Output the [X, Y] coordinate of the center of the cell containing the given text.  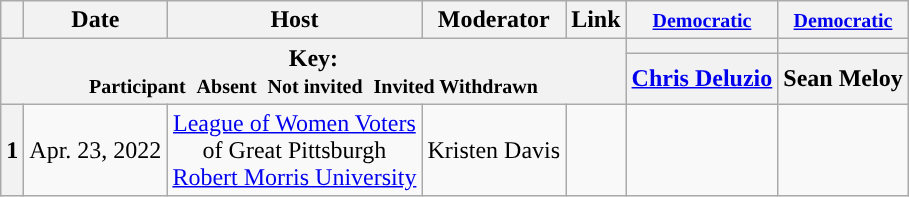
1 [12, 150]
Chris Deluzio [702, 78]
Host [294, 20]
Kristen Davis [494, 150]
Date [96, 20]
Key: Participant Absent Not invited Invited Withdrawn [314, 72]
Link [596, 20]
Apr. 23, 2022 [96, 150]
Moderator [494, 20]
League of Women Votersof Great PittsburghRobert Morris University [294, 150]
Sean Meloy [843, 78]
